Determine the [x, y] coordinate at the center of the cell enclosing the given text.  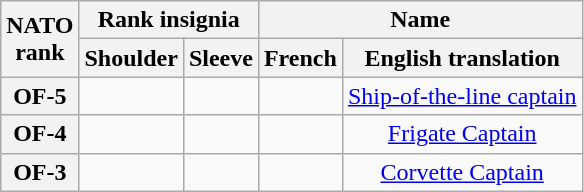
English translation [462, 58]
Frigate Captain [462, 134]
Sleeve [220, 58]
Ship-of-the-line captain [462, 96]
Name [420, 20]
OF-4 [40, 134]
Corvette Captain [462, 172]
French [300, 58]
OF-3 [40, 172]
Shoulder [131, 58]
OF-5 [40, 96]
NATOrank [40, 39]
Rank insignia [168, 20]
